Return the (X, Y) coordinate for the center point of the cell that contains the specified text.  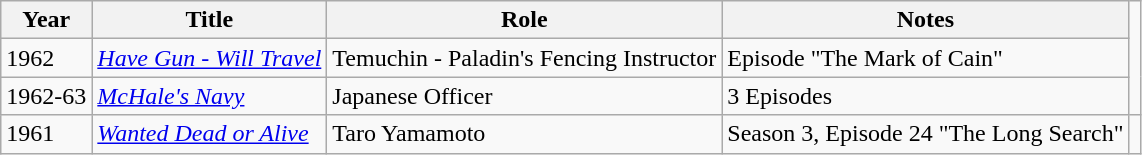
Title (210, 20)
Have Gun - Will Travel (210, 58)
3 Episodes (926, 96)
1962 (46, 58)
1961 (46, 134)
Taro Yamamoto (524, 134)
Wanted Dead or Alive (210, 134)
Role (524, 20)
1962-63 (46, 96)
Notes (926, 20)
Temuchin - Paladin's Fencing Instructor (524, 58)
Episode "The Mark of Cain" (926, 58)
Year (46, 20)
McHale's Navy (210, 96)
Season 3, Episode 24 "The Long Search" (926, 134)
Japanese Officer (524, 96)
